Identify which cell holds the provided text, then report its (x, y) central coordinate. 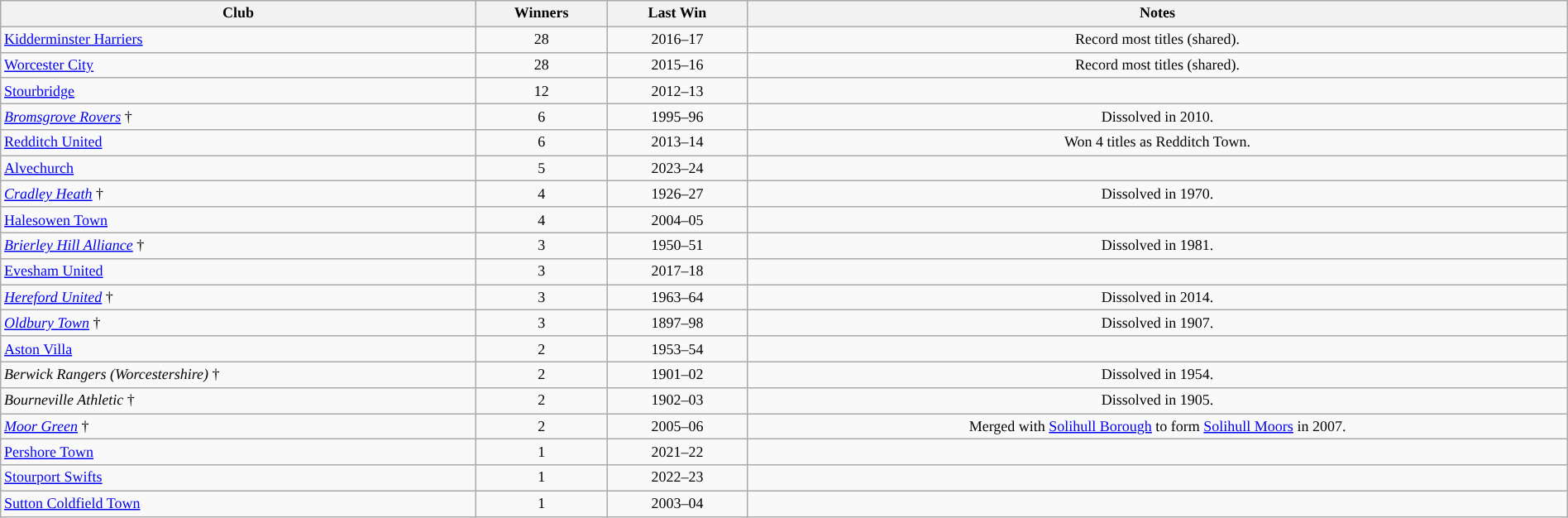
Worcester City (238, 65)
Redditch United (238, 142)
2022–23 (677, 478)
Winners (541, 13)
Dissolved in 1905. (1158, 400)
Evesham United (238, 271)
1926–27 (677, 194)
1902–03 (677, 400)
Club (238, 13)
1963–64 (677, 298)
1950–51 (677, 245)
2021–22 (677, 452)
Moor Green † (238, 427)
Bourneville Athletic † (238, 400)
Halesowen Town (238, 220)
1901–02 (677, 374)
Stourport Swifts (238, 478)
Dissolved in 1954. (1158, 374)
2003–04 (677, 503)
Dissolved in 2014. (1158, 298)
Oldbury Town † (238, 323)
Dissolved in 1970. (1158, 194)
2013–14 (677, 142)
Berwick Rangers (Worcestershire) † (238, 374)
2015–16 (677, 65)
2005–06 (677, 427)
2017–18 (677, 271)
Stourbridge (238, 91)
Brierley Hill Alliance † (238, 245)
1897–98 (677, 323)
2012–13 (677, 91)
1953–54 (677, 349)
Last Win (677, 13)
Dissolved in 2010. (1158, 116)
Aston Villa (238, 349)
2004–05 (677, 220)
5 (541, 169)
Dissolved in 1981. (1158, 245)
2016–17 (677, 40)
Won 4 titles as Redditch Town. (1158, 142)
Pershore Town (238, 452)
1995–96 (677, 116)
Hereford United † (238, 298)
Alvechurch (238, 169)
Kidderminster Harriers (238, 40)
12 (541, 91)
Notes (1158, 13)
Cradley Heath † (238, 194)
Sutton Coldfield Town (238, 503)
2023–24 (677, 169)
Dissolved in 1907. (1158, 323)
Merged with Solihull Borough to form Solihull Moors in 2007. (1158, 427)
Bromsgrove Rovers † (238, 116)
